For the text-containing cell, return its midpoint in [X, Y] coordinate format. 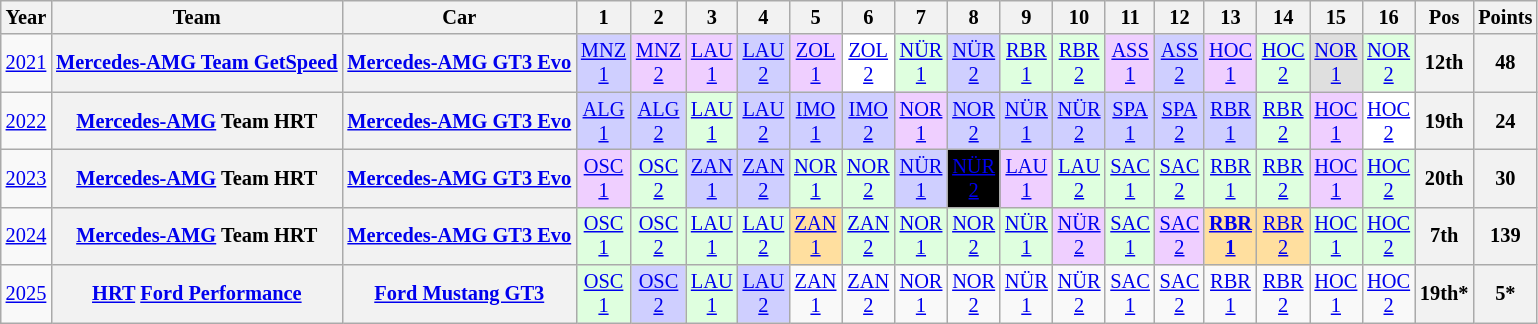
2023 [26, 178]
139 [1505, 236]
2024 [26, 236]
ZOL2 [868, 63]
2022 [26, 121]
ALG2 [658, 121]
SPA2 [1180, 121]
ASS1 [1130, 63]
5* [1505, 294]
ZOL1 [816, 63]
SPA1 [1130, 121]
ASS2 [1180, 63]
Ford Mustang GT3 [459, 294]
19th [1444, 121]
ALG1 [604, 121]
Pos [1444, 17]
IMO1 [816, 121]
5 [816, 17]
19th* [1444, 294]
HRT Ford Performance [196, 294]
IMO2 [868, 121]
MNZ1 [604, 63]
1 [604, 17]
7 [922, 17]
30 [1505, 178]
Points [1505, 17]
Year [26, 17]
12th [1444, 63]
2 [658, 17]
MNZ2 [658, 63]
2025 [26, 294]
20th [1444, 178]
7th [1444, 236]
9 [1026, 17]
4 [764, 17]
12 [1180, 17]
Car [459, 17]
Mercedes-AMG Team GetSpeed [196, 63]
13 [1230, 17]
14 [1284, 17]
10 [1080, 17]
11 [1130, 17]
48 [1505, 63]
8 [974, 17]
15 [1336, 17]
24 [1505, 121]
2021 [26, 63]
16 [1388, 17]
Team [196, 17]
6 [868, 17]
3 [712, 17]
